Search for the cell housing the specified text and yield its (x, y) center coordinate. 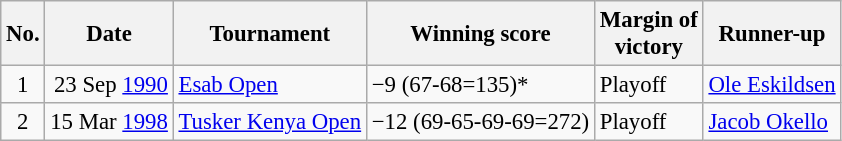
Margin ofvictory (648, 34)
−9 (67-68=135)* (480, 85)
Ole Eskildsen (772, 85)
Date (109, 34)
Winning score (480, 34)
Esab Open (270, 85)
23 Sep 1990 (109, 85)
2 (23, 122)
Tournament (270, 34)
No. (23, 34)
Runner-up (772, 34)
−12 (69-65-69-69=272) (480, 122)
Tusker Kenya Open (270, 122)
1 (23, 85)
15 Mar 1998 (109, 122)
Jacob Okello (772, 122)
